Return the (X, Y) coordinate for the center point of the cell that contains the specified text.  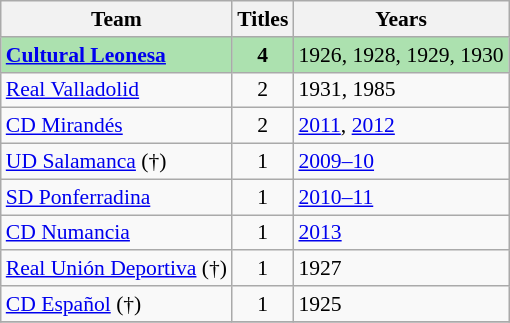
CD Mirandés (116, 126)
Real Unión Deportiva (†) (116, 269)
1926, 1928, 1929, 1930 (400, 55)
SD Ponferradina (116, 197)
Team (116, 19)
Real Valladolid (116, 90)
1927 (400, 269)
2009–10 (400, 162)
Titles (262, 19)
1931, 1985 (400, 90)
2010–11 (400, 197)
Years (400, 19)
UD Salamanca (†) (116, 162)
CD Numancia (116, 233)
CD Español (†) (116, 304)
Cultural Leonesa (116, 55)
2011, 2012 (400, 126)
1925 (400, 304)
2013 (400, 233)
4 (262, 55)
